Determine the (X, Y) coordinate at the center of the cell enclosing the given text.  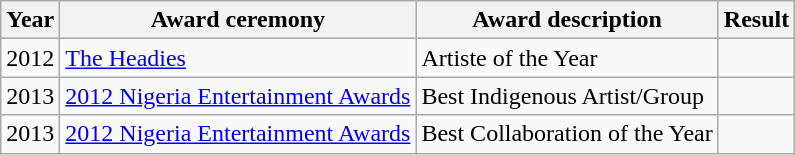
2012 (30, 58)
The Headies (238, 58)
Best Indigenous Artist/Group (567, 96)
Best Collaboration of the Year (567, 134)
Award ceremony (238, 20)
Award description (567, 20)
Result (756, 20)
Year (30, 20)
Artiste of the Year (567, 58)
